Output the [x, y] coordinate of the center of the cell containing the given text.  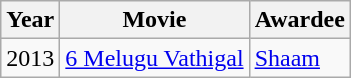
Awardee [300, 20]
2013 [30, 58]
Year [30, 20]
6 Melugu Vathigal [154, 58]
Movie [154, 20]
Shaam [300, 58]
